Detect which cell encompasses the target text, then output its (x, y) center coordinate. 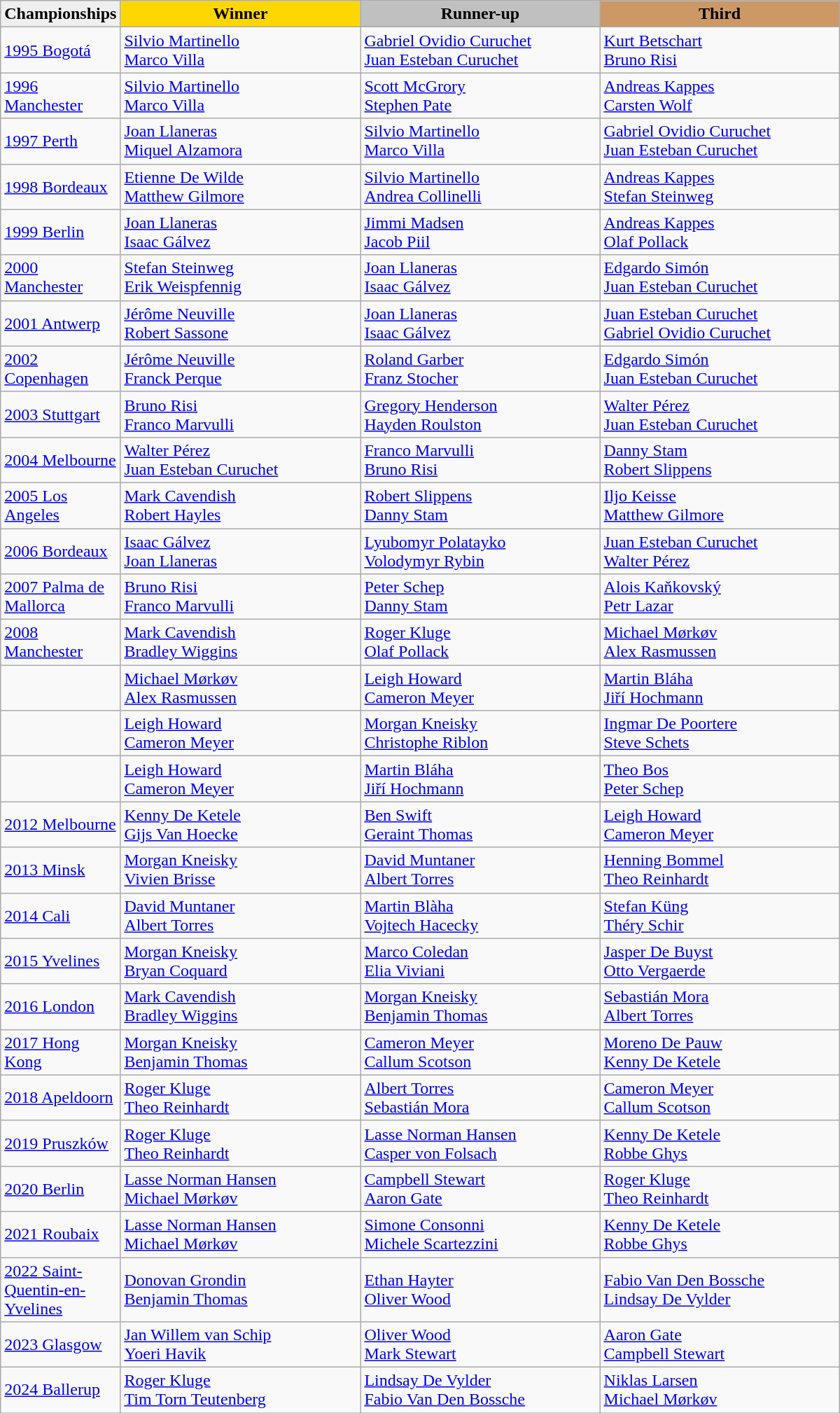
Jasper De BuystOtto Vergaerde (720, 961)
Jan Willem van SchipYoeri Havik (241, 1344)
Roger KlugeTim Torn Teutenberg (241, 1391)
Ingmar De PoortereSteve Schets (720, 734)
Joan LlanerasMiquel Alzamora (241, 141)
2008 Manchester (60, 643)
Henning BommelTheo Reinhardt (720, 870)
Jérôme NeuvilleFranck Perque (241, 368)
Campbell StewartAaron Gate (480, 1189)
Simone ConsonniMichele Scartezzini (480, 1234)
2003 Stuttgart (60, 415)
2004 Melbourne (60, 459)
Etienne De WildeMatthew Gilmore (241, 186)
2023 Glasgow (60, 1344)
1997 Perth (60, 141)
Morgan Kneisky Vivien Brisse (241, 870)
2012 Melbourne (60, 825)
Runner-up (480, 14)
Fabio Van Den BosscheLindsay De Vylder (720, 1290)
Morgan Kneisky Bryan Coquard (241, 961)
2022 Saint-Quentin-en-Yvelines (60, 1290)
2024 Ballerup (60, 1391)
Jérôme Neuville Robert Sassone (241, 323)
2021 Roubaix (60, 1234)
Juan Esteban CuruchetWalter Pérez (720, 550)
Stefan KüngThéry Schir (720, 916)
Championships (60, 14)
Roger KlugeOlaf Pollack (480, 643)
1998 Bordeaux (60, 186)
Winner (241, 14)
2013 Minsk (60, 870)
Kenny De KeteleGijs Van Hoecke (241, 825)
2014 Cali (60, 916)
Peter SchepDanny Stam (480, 597)
1996 Manchester (60, 95)
2015 Yvelines (60, 961)
2016 London (60, 1007)
2000 Manchester (60, 277)
Franco MarvulliBruno Risi (480, 459)
Niklas LarsenMichael Mørkøv (720, 1391)
Roland GarberFranz Stocher (480, 368)
2018 Apeldoorn (60, 1098)
Third (720, 14)
Iljo KeisseMatthew Gilmore (720, 506)
Jimmi MadsenJacob Piil (480, 232)
2002 Copenhagen (60, 368)
Mark CavendishRobert Hayles (241, 506)
2006 Bordeaux (60, 550)
1995 Bogotá (60, 50)
Kurt BetschartBruno Risi (720, 50)
Aaron GateCampbell Stewart (720, 1344)
Oliver WoodMark Stewart (480, 1344)
Lyubomyr PolataykoVolodymyr Rybin (480, 550)
Lindsay De VylderFabio Van Den Bossche (480, 1391)
Andreas KappesOlaf Pollack (720, 232)
Scott McGroryStephen Pate (480, 95)
2005 Los Angeles (60, 506)
Morgan KneiskyChristophe Riblon (480, 734)
Donovan GrondinBenjamin Thomas (241, 1290)
Sebastián MoraAlbert Torres (720, 1007)
Silvio MartinelloAndrea Collinelli (480, 186)
2017 Hong Kong (60, 1052)
2020 Berlin (60, 1189)
Robert SlippensDanny Stam (480, 506)
Martin BlàhaVojtech Hacecky (480, 916)
2007 Palma de Mallorca (60, 597)
Ethan HayterOliver Wood (480, 1290)
2019 Pruszków (60, 1143)
Alois KaňkovskýPetr Lazar (720, 597)
Lasse Norman HansenCasper von Folsach (480, 1143)
2001 Antwerp (60, 323)
Juan Esteban CuruchetGabriel Ovidio Curuchet (720, 323)
Gregory HendersonHayden Roulston (480, 415)
Marco ColedanElia Viviani (480, 961)
1999 Berlin (60, 232)
Isaac GálvezJoan Llaneras (241, 550)
Albert TorresSebastián Mora (480, 1098)
Danny StamRobert Slippens (720, 459)
Andreas KappesCarsten Wolf (720, 95)
Theo BosPeter Schep (720, 779)
Ben SwiftGeraint Thomas (480, 825)
Moreno De PauwKenny De Ketele (720, 1052)
Andreas KappesStefan Steinweg (720, 186)
Stefan SteinwegErik Weispfennig (241, 277)
